Locate the cell with the specified text and output its [X, Y] center coordinate. 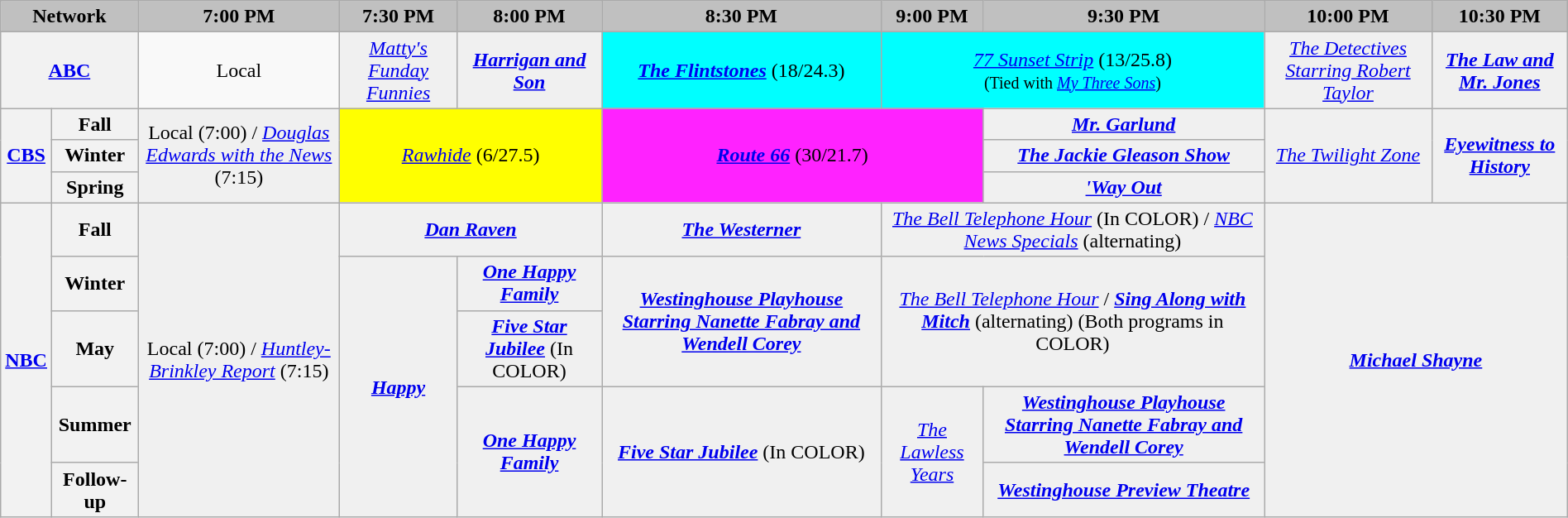
CBS [26, 156]
The Bell Telephone Hour / Sing Along with Mitch (alternating) (Both programs in COLOR) [1072, 321]
Dan Raven [471, 230]
Happy [399, 386]
The Westerner [742, 230]
NBC [26, 359]
9:00 PM [932, 17]
Matty's Funday Funnies [399, 70]
8:00 PM [529, 17]
10:30 PM [1499, 17]
Eyewitness to History [1499, 156]
Route 66 (30/21.7) [792, 156]
7:00 PM [239, 17]
Rawhide (6/27.5) [471, 156]
8:30 PM [742, 17]
Local [239, 70]
Network [69, 17]
Local (7:00) / Huntley-Brinkley Report (7:15) [239, 359]
Local (7:00) / Douglas Edwards with the News (7:15) [239, 156]
Harrigan and Son [529, 70]
Mr. Garlund [1124, 124]
ABC [69, 70]
9:30 PM [1124, 17]
10:00 PM [1348, 17]
Summer [94, 424]
The Law and Mr. Jones [1499, 70]
Follow-up [94, 490]
Westinghouse Preview Theatre [1124, 490]
Spring [94, 187]
The Flintstones (18/24.3) [742, 70]
7:30 PM [399, 17]
The Bell Telephone Hour (In COLOR) / NBC News Specials (alternating) [1072, 230]
'Way Out [1124, 187]
Michael Shayne [1416, 359]
May [94, 348]
The Jackie Gleason Show [1124, 156]
The Twilight Zone [1348, 156]
The Detectives Starring Robert Taylor [1348, 70]
77 Sunset Strip (13/25.8)(Tied with My Three Sons) [1072, 70]
The Lawless Years [932, 452]
